From the cell containing the given text, extract its center point as (X, Y) coordinate. 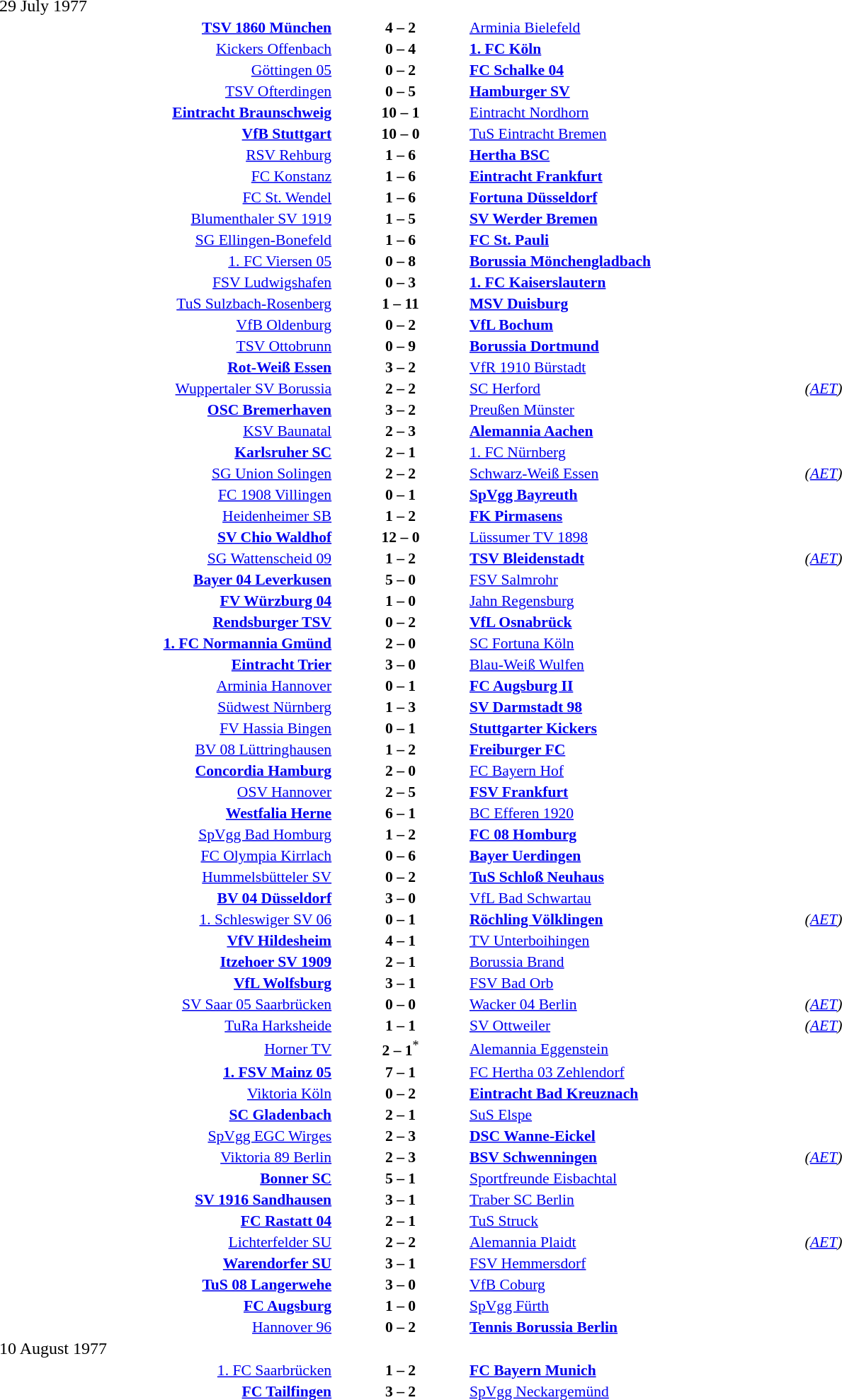
Alemannia Aachen (635, 430)
Tennis Borussia Berlin (635, 1326)
Röchling Völklingen (635, 919)
TuS Schloß Neuhaus (635, 876)
4 – 1 (401, 940)
1. FC Kaiserslautern (635, 282)
Preußen Münster (635, 409)
SV Ottweiler (635, 1025)
0 – 6 (401, 855)
1. FC Köln (635, 48)
1 – 5 (401, 218)
FC St. Pauli (635, 239)
Lüssumer TV 1898 (635, 537)
1 – 1 (401, 1025)
Alemannia Plaidt (635, 1241)
FC Hertha 03 Zehlendorf (635, 1072)
Freiburger FC (635, 749)
Eintracht Bad Kreuznach (635, 1093)
MSV Duisburg (635, 303)
0 – 9 (401, 345)
2 – 5 (401, 791)
Arminia Bielefeld (635, 27)
0 – 8 (401, 260)
SpVgg Bayreuth (635, 494)
VfL Bad Schwartau (635, 897)
Traber SC Berlin (635, 1199)
Jahn Regensburg (635, 600)
DSC Wanne-Eickel (635, 1135)
BSV Schwenningen (635, 1157)
10 – 0 (401, 133)
TV Unterboihingen (635, 940)
Hertha BSC (635, 154)
TSV Bleidenstadt (635, 558)
4 – 2 (401, 27)
Borussia Dortmund (635, 345)
0 – 4 (401, 48)
FC 08 Homburg (635, 834)
6 – 1 (401, 813)
Schwarz-Weiß Essen (635, 473)
Hamburger SV (635, 91)
Blau-Weiß Wulfen (635, 664)
Borussia Brand (635, 961)
FC Bayern Hof (635, 770)
FK Pirmasens (635, 515)
TuS Eintracht Bremen (635, 133)
FC Bayern Munich (635, 1370)
Fortuna Düsseldorf (635, 197)
FSV Salmrohr (635, 579)
VfB Coburg (635, 1284)
5 – 0 (401, 579)
0 – 5 (401, 91)
0 – 0 (401, 1004)
SC Fortuna Köln (635, 643)
FSV Frankfurt (635, 791)
FSV Hemmersdorf (635, 1263)
BC Efferen 1920 (635, 813)
SV Darmstadt 98 (635, 706)
Bayer Uerdingen (635, 855)
1 – 3 (401, 706)
1 – 11 (401, 303)
SpVgg Fürth (635, 1305)
FSV Bad Orb (635, 982)
SV Werder Bremen (635, 218)
Wacker 04 Berlin (635, 1004)
FC Augsburg II (635, 685)
VfL Osnabrück (635, 621)
Sportfreunde Eisbachtal (635, 1178)
0 – 3 (401, 282)
Borussia Mönchengladbach (635, 260)
Alemannia Eggenstein (635, 1048)
VfR 1910 Bürstadt (635, 367)
10 – 1 (401, 112)
2 – 1* (401, 1048)
12 – 0 (401, 537)
VfL Bochum (635, 324)
SuS Elspe (635, 1114)
Eintracht Frankfurt (635, 176)
Eintracht Nordhorn (635, 112)
1. FC Nürnberg (635, 452)
Stuttgarter Kickers (635, 728)
7 – 1 (401, 1072)
SC Herford (635, 388)
5 – 1 (401, 1178)
FC Schalke 04 (635, 69)
TuS Struck (635, 1220)
